Find where the given text appears and provide that cell's center as [X, Y] coordinate. 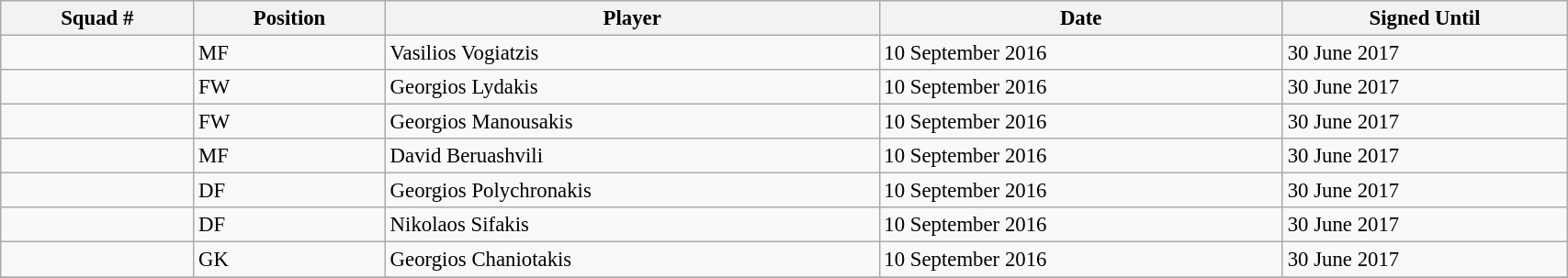
Vasilios Vogiatzis [632, 53]
Georgios Chaniotakis [632, 260]
Georgios Manousakis [632, 122]
Position [289, 18]
David Beruashvili [632, 156]
Signed Until [1424, 18]
Georgios Polychronakis [632, 191]
Squad # [97, 18]
Nikolaos Sifakis [632, 225]
GK [289, 260]
Georgios Lydakis [632, 87]
Player [632, 18]
Date [1080, 18]
